Extract the (X, Y) coordinate from the center of the cell holding the provided text.  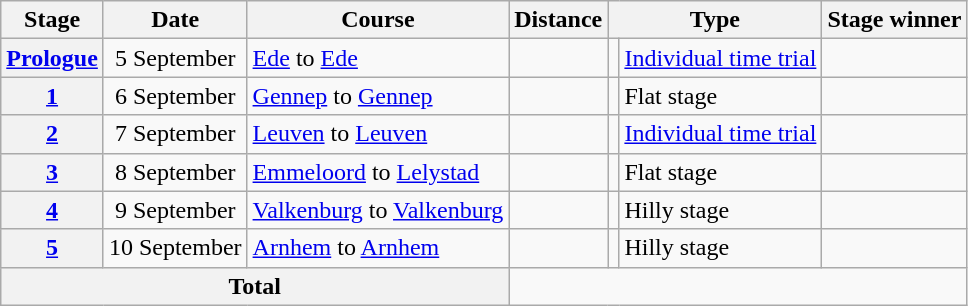
Stage (52, 20)
4 (52, 210)
5 September (175, 58)
Type (715, 20)
Leuven to Leuven (378, 134)
5 (52, 248)
Stage winner (894, 20)
Emmeloord to Lelystad (378, 172)
10 September (175, 248)
8 September (175, 172)
Date (175, 20)
3 (52, 172)
2 (52, 134)
Distance (558, 20)
Arnhem to Arnhem (378, 248)
Valkenburg to Valkenburg (378, 210)
6 September (175, 96)
1 (52, 96)
Ede to Ede (378, 58)
Gennep to Gennep (378, 96)
7 September (175, 134)
Prologue (52, 58)
Total (255, 286)
Course (378, 20)
9 September (175, 210)
